Pinpoint the cell where the given text exists, returning its (x, y) midpoint coordinate. 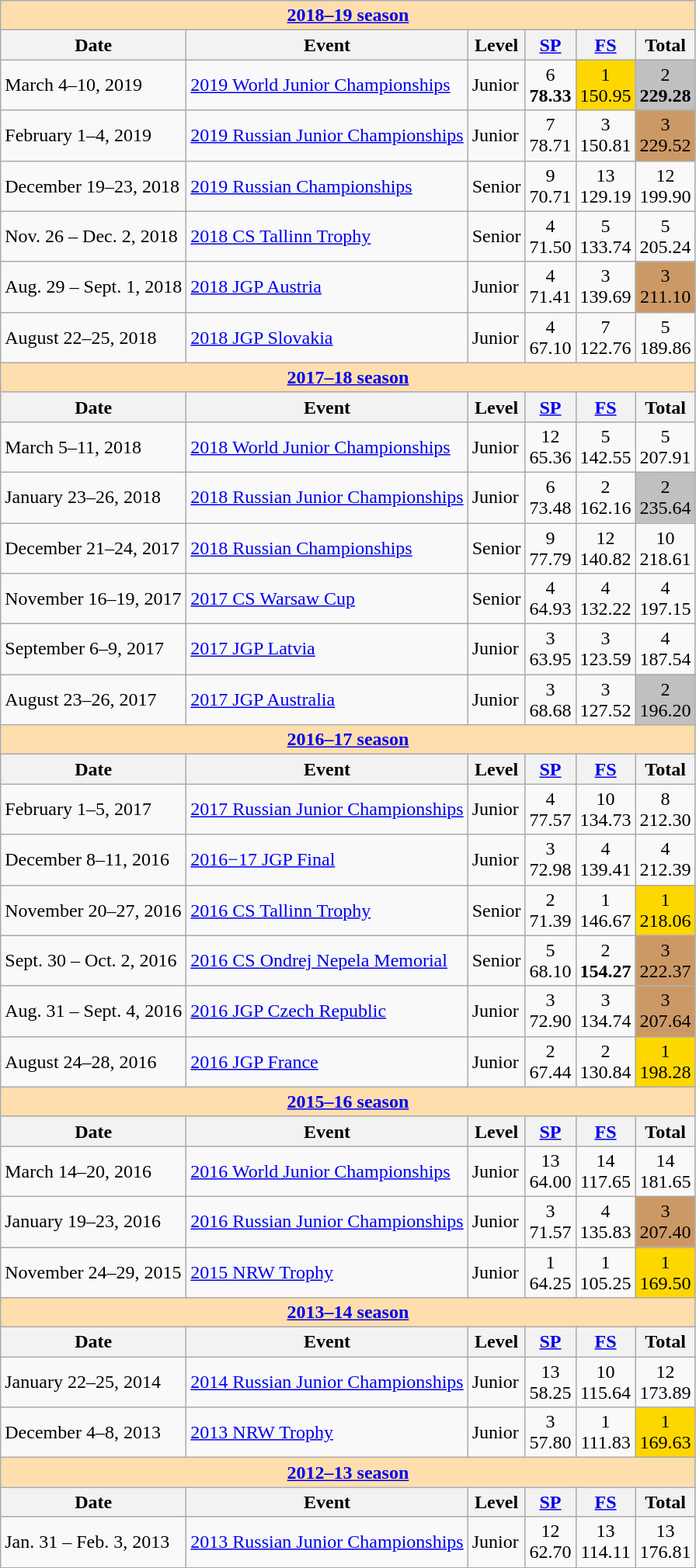
December 19–23, 2018 (93, 186)
4 67.10 (550, 337)
3 127.52 (606, 700)
4 139.41 (606, 860)
14 117.65 (606, 1171)
January 22–25, 2014 (93, 1382)
2 154.27 (606, 961)
2018–19 season (348, 16)
5 133.74 (606, 236)
12 62.70 (550, 1542)
3 222.37 (665, 961)
12 199.90 (665, 186)
3 134.74 (606, 1011)
5 68.10 (550, 961)
14 181.65 (665, 1171)
1 198.28 (665, 1062)
10 218.61 (665, 548)
2019 Russian Championships (327, 186)
August 24–28, 2016 (93, 1062)
5 142.55 (606, 447)
2016 JGP Czech Republic (327, 1011)
Jan. 31 – Feb. 3, 2013 (93, 1542)
2013 Russian Junior Championships (327, 1542)
November 16–19, 2017 (93, 599)
November 24–29, 2015 (93, 1271)
4 212.39 (665, 860)
August 23–26, 2017 (93, 700)
December 8–11, 2016 (93, 860)
2016 CS Ondrej Nepela Memorial (327, 961)
12 173.89 (665, 1382)
9 77.79 (550, 548)
1 64.25 (550, 1271)
2015 NRW Trophy (327, 1271)
3 63.95 (550, 649)
2018 CS Tallinn Trophy (327, 236)
March 4–10, 2019 (93, 85)
3 72.98 (550, 860)
March 14–20, 2016 (93, 1171)
November 20–27, 2016 (93, 910)
2015–16 season (348, 1101)
2013 NRW Trophy (327, 1433)
2018 Russian Championships (327, 548)
2016 World Junior Championships (327, 1171)
2017 JGP Australia (327, 700)
March 5–11, 2018 (93, 447)
3 123.59 (606, 649)
4 135.83 (606, 1222)
12 140.82 (606, 548)
4 71.50 (550, 236)
2 130.84 (606, 1062)
Nov. 26 – Dec. 2, 2018 (93, 236)
3 57.80 (550, 1433)
2 71.39 (550, 910)
December 4–8, 2013 (93, 1433)
3 71.57 (550, 1222)
2014 Russian Junior Championships (327, 1382)
13 64.00 (550, 1171)
2019 Russian Junior Championships (327, 135)
1 218.06 (665, 910)
2016 CS Tallinn Trophy (327, 910)
13 58.25 (550, 1382)
1 150.95 (606, 85)
4 132.22 (606, 599)
12 65.36 (550, 447)
7 122.76 (606, 337)
3 139.69 (606, 287)
10 115.64 (606, 1382)
5 207.91 (665, 447)
5 189.86 (665, 337)
2 196.20 (665, 700)
1 146.67 (606, 910)
2017–18 season (348, 377)
2017 Russian Junior Championships (327, 809)
4 71.41 (550, 287)
2016 JGP France (327, 1062)
13 129.19 (606, 186)
2018 JGP Austria (327, 287)
2018 JGP Slovakia (327, 337)
7 78.71 (550, 135)
2 229.28 (665, 85)
2 162.16 (606, 497)
6 78.33 (550, 85)
January 23–26, 2018 (93, 497)
10 134.73 (606, 809)
13 176.81 (665, 1542)
3 72.90 (550, 1011)
Aug. 29 – Sept. 1, 2018 (93, 287)
1 105.25 (606, 1271)
5 205.24 (665, 236)
2016 Russian Junior Championships (327, 1222)
4 77.57 (550, 809)
February 1–4, 2019 (93, 135)
February 1–5, 2017 (93, 809)
January 19–23, 2016 (93, 1222)
2012–13 season (348, 1473)
Sept. 30 – Oct. 2, 2016 (93, 961)
2013–14 season (348, 1313)
3 207.64 (665, 1011)
2017 CS Warsaw Cup (327, 599)
3 211.10 (665, 287)
6 73.48 (550, 497)
Aug. 31 – Sept. 4, 2016 (93, 1011)
8 212.30 (665, 809)
2019 World Junior Championships (327, 85)
4 64.93 (550, 599)
2 235.64 (665, 497)
December 21–24, 2017 (93, 548)
3 68.68 (550, 700)
4 197.15 (665, 599)
2 67.44 (550, 1062)
2016–17 season (348, 740)
1 169.50 (665, 1271)
3 229.52 (665, 135)
9 70.71 (550, 186)
2017 JGP Latvia (327, 649)
September 6–9, 2017 (93, 649)
1 111.83 (606, 1433)
2016−17 JGP Final (327, 860)
1 169.63 (665, 1433)
13 114.11 (606, 1542)
2018 World Junior Championships (327, 447)
3 207.40 (665, 1222)
3 150.81 (606, 135)
4 187.54 (665, 649)
2018 Russian Junior Championships (327, 497)
August 22–25, 2018 (93, 337)
